Identify which cell holds the provided text, then report its (X, Y) central coordinate. 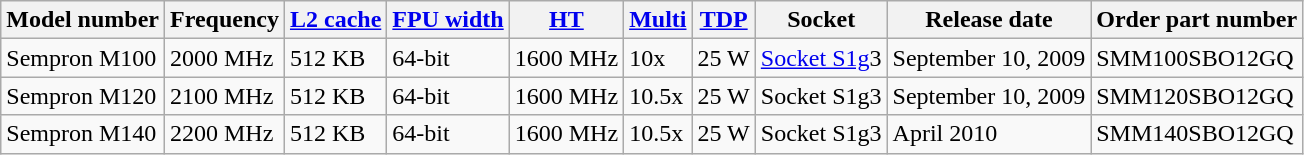
Frequency (224, 20)
April 2010 (989, 134)
Sempron M100 (83, 58)
Model number (83, 20)
HT (566, 20)
TDP (724, 20)
Sempron M140 (83, 134)
10x (658, 58)
SMM100SBO12GQ (1197, 58)
Release date (989, 20)
SMM140SBO12GQ (1197, 134)
2100 MHz (224, 96)
2200 MHz (224, 134)
2000 MHz (224, 58)
SMM120SBO12GQ (1197, 96)
Socket (821, 20)
Multi (658, 20)
Sempron M120 (83, 96)
L2 cache (335, 20)
FPU width (448, 20)
Order part number (1197, 20)
